Extract the [X, Y] coordinate from the center of the cell holding the provided text.  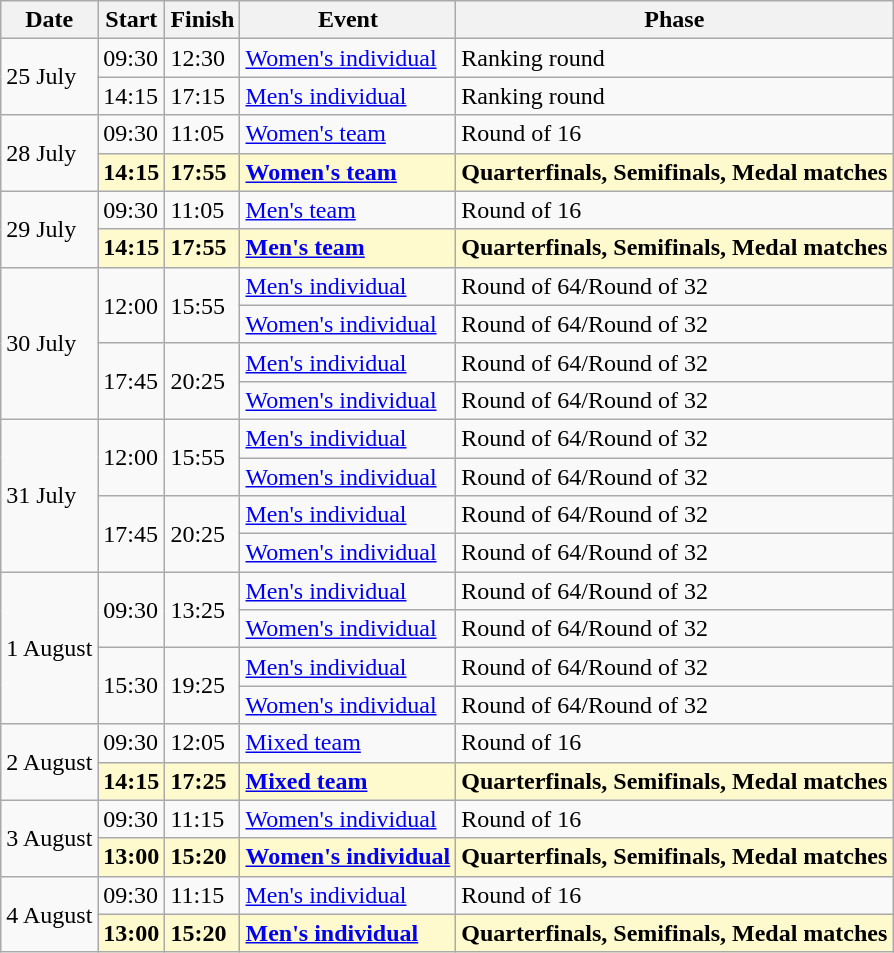
Finish [202, 20]
4 August [50, 914]
30 July [50, 343]
31 July [50, 495]
Event [348, 20]
12:05 [202, 743]
Date [50, 20]
15:30 [132, 686]
1 August [50, 648]
28 July [50, 153]
Start [132, 20]
Phase [674, 20]
25 July [50, 77]
2 August [50, 762]
17:15 [202, 96]
29 July [50, 229]
3 August [50, 838]
17:25 [202, 781]
12:30 [202, 58]
19:25 [202, 686]
13:25 [202, 610]
